For the text-containing cell, return its midpoint in [X, Y] coordinate format. 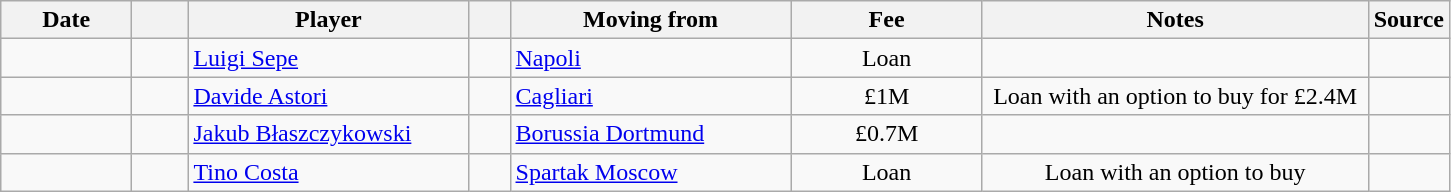
Jakub Błaszczykowski [328, 134]
Moving from [650, 20]
Source [1408, 20]
£0.7M [886, 134]
Spartak Moscow [650, 172]
Luigi Sepe [328, 58]
Napoli [650, 58]
Date [66, 20]
£1M [886, 96]
Davide Astori [328, 96]
Cagliari [650, 96]
Tino Costa [328, 172]
Player [328, 20]
Loan with an option to buy for £2.4M [1175, 96]
Borussia Dortmund [650, 134]
Fee [886, 20]
Notes [1175, 20]
Loan with an option to buy [1175, 172]
